For the text-containing cell, return its midpoint in [x, y] coordinate format. 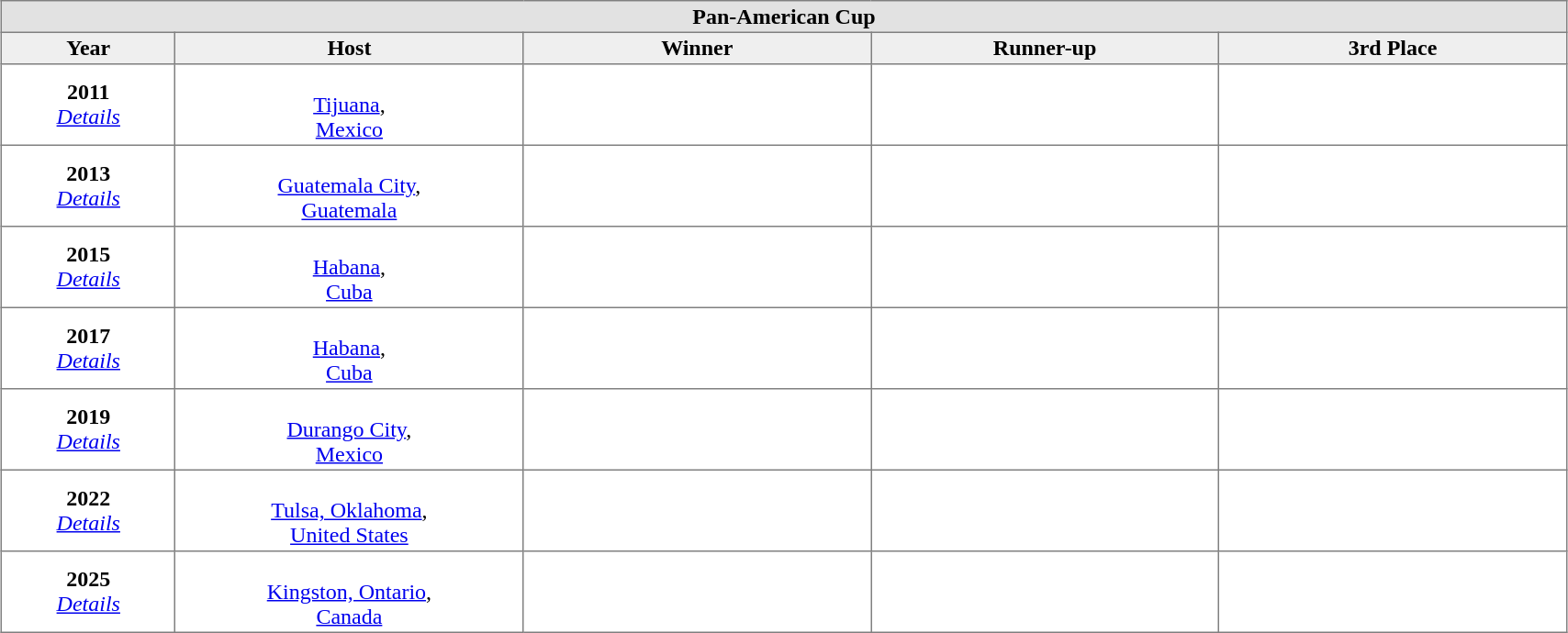
Pan-American Cup [784, 17]
2022Details [88, 510]
Guatemala City, Guatemala [349, 185]
2011Details [88, 105]
2017Details [88, 348]
2013Details [88, 185]
2025Details [88, 592]
Durango City, Mexico [349, 429]
3rd Place [1394, 48]
Host [349, 48]
Kingston, Ontario, Canada [349, 592]
Runner-up [1045, 48]
2019Details [88, 429]
Winner [698, 48]
Tijuana, Mexico [349, 105]
Year [88, 48]
Tulsa, Oklahoma, United States [349, 510]
2015Details [88, 267]
